Search for the cell housing the specified text and yield its (x, y) center coordinate. 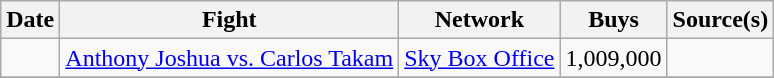
Sky Box Office (480, 58)
Fight (230, 20)
1,009,000 (614, 58)
Date (30, 20)
Anthony Joshua vs. Carlos Takam (230, 58)
Source(s) (720, 20)
Buys (614, 20)
Network (480, 20)
